For the text-containing cell, return its midpoint in (X, Y) coordinate format. 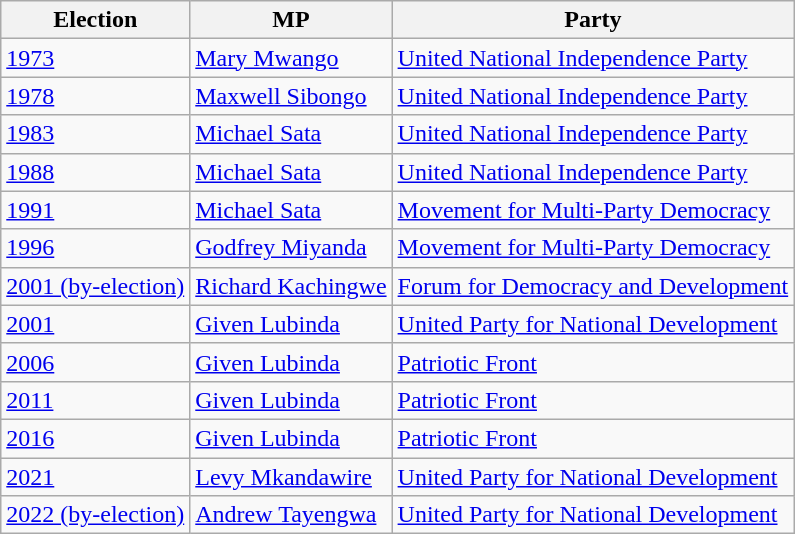
2011 (96, 400)
2006 (96, 362)
1978 (96, 96)
Forum for Democracy and Development (593, 286)
1988 (96, 172)
Levy Mkandawire (291, 477)
Andrew Tayengwa (291, 515)
2021 (96, 477)
2001 (96, 324)
Maxwell Sibongo (291, 96)
2016 (96, 438)
1983 (96, 134)
MP (291, 20)
Election (96, 20)
2001 (by-election) (96, 286)
1996 (96, 248)
Mary Mwango (291, 58)
Richard Kachingwe (291, 286)
2022 (by-election) (96, 515)
Party (593, 20)
1973 (96, 58)
Godfrey Miyanda (291, 248)
1991 (96, 210)
